Return the [X, Y] coordinate for the center point of the cell that contains the specified text.  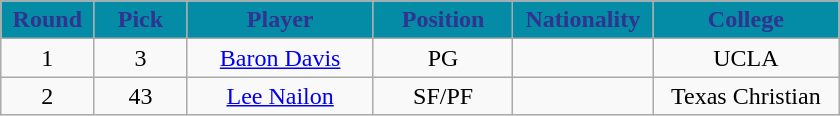
UCLA [746, 58]
Baron Davis [280, 58]
Pick [140, 20]
Player [280, 20]
1 [48, 58]
Nationality [583, 20]
43 [140, 96]
College [746, 20]
2 [48, 96]
Lee Nailon [280, 96]
Round [48, 20]
SF/PF [443, 96]
3 [140, 58]
Position [443, 20]
Texas Christian [746, 96]
PG [443, 58]
